From the cell containing the given text, extract its center point as [x, y] coordinate. 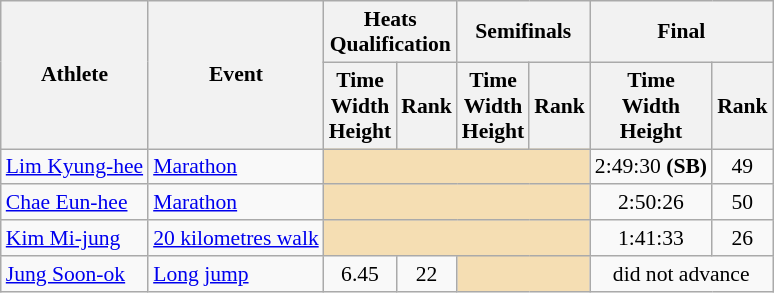
22 [426, 274]
did not advance [682, 274]
Long jump [236, 274]
Jung Soon-ok [74, 274]
Final [682, 32]
Lim Kyung-hee [74, 167]
6.45 [360, 274]
20 kilometres walk [236, 238]
Athlete [74, 75]
Event [236, 75]
Kim Mi-jung [74, 238]
Heats Qualification [390, 32]
2:50:26 [651, 203]
2:49:30 (SB) [651, 167]
26 [742, 238]
49 [742, 167]
Chae Eun-hee [74, 203]
50 [742, 203]
Semifinals [524, 32]
1:41:33 [651, 238]
